Scan for the cell matching the given text and deliver its [x, y] coordinate at center. 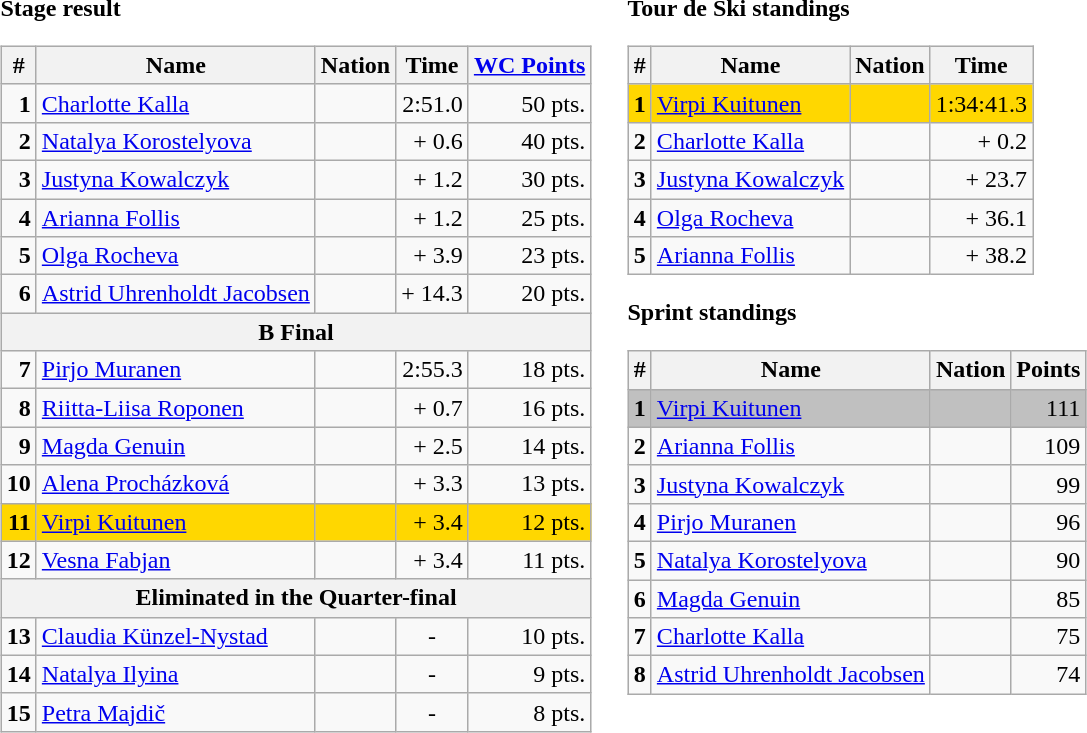
74 [1048, 675]
+ 2.5 [432, 446]
16 pts. [529, 408]
+ 23.7 [981, 179]
2:55.3 [432, 370]
30 pts. [529, 179]
8 pts. [529, 712]
10 [18, 484]
111 [1048, 408]
9 pts. [529, 674]
13 pts. [529, 484]
Vesna Fabjan [176, 560]
10 pts. [529, 636]
85 [1048, 599]
Alena Procházková [176, 484]
+ 0.2 [981, 141]
9 [18, 446]
Riitta-Liisa Roponen [176, 408]
B Final [296, 332]
1:34:41.3 [981, 103]
23 pts. [529, 256]
11 pts. [529, 560]
96 [1048, 522]
14 pts. [529, 446]
+ 3.3 [432, 484]
+ 36.1 [981, 217]
+ 14.3 [432, 294]
90 [1048, 560]
Claudia Künzel-Nystad [176, 636]
14 [18, 674]
Natalya Ilyina [176, 674]
Petra Majdič [176, 712]
40 pts. [529, 141]
13 [18, 636]
18 pts. [529, 370]
11 [18, 522]
15 [18, 712]
WC Points [529, 65]
109 [1048, 446]
+ 38.2 [981, 256]
Eliminated in the Quarter-final [296, 598]
12 [18, 560]
2:51.0 [432, 103]
20 pts. [529, 294]
+ 3.9 [432, 256]
+ 0.6 [432, 141]
12 pts. [529, 522]
+ 0.7 [432, 408]
25 pts. [529, 217]
50 pts. [529, 103]
99 [1048, 484]
75 [1048, 637]
Points [1048, 370]
